Provide the (X, Y) coordinate of the cell's center where the given text is located.  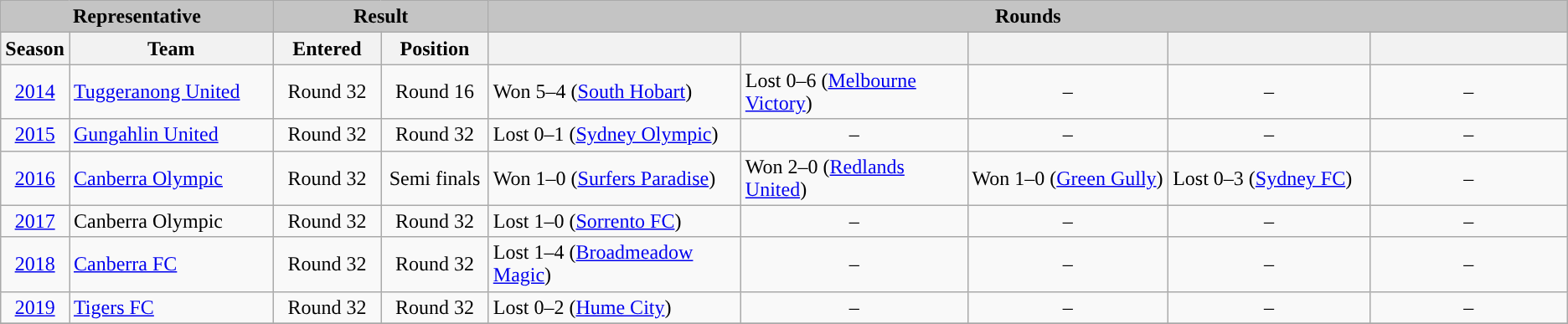
Position (436, 49)
Season (35, 49)
Semi finals (436, 177)
2015 (35, 135)
Won 1–0 (Green Gully) (1068, 177)
Gungahlin United (171, 135)
Lost 1–4 (Broadmeadow Magic) (615, 265)
Lost 1–0 (Sorrento FC) (615, 221)
Representative (137, 17)
2016 (35, 177)
Lost 0–2 (Hume City) (615, 307)
2017 (35, 221)
Team (171, 49)
Won 5–4 (South Hobart) (615, 92)
Won 1–0 (Surfers Paradise) (615, 177)
Rounds (1028, 17)
Canberra FC (171, 265)
2018 (35, 265)
Won 2–0 (Redlands United) (854, 177)
Tigers FC (171, 307)
Tuggeranong United (171, 92)
Lost 0–6 (Melbourne Victory) (854, 92)
Result (380, 17)
Round 16 (436, 92)
Lost 0–1 (Sydney Olympic) (615, 135)
2019 (35, 307)
Lost 0–3 (Sydney FC) (1269, 177)
2014 (35, 92)
Entered (327, 49)
